Extract the [X, Y] coordinate from the center of the cell holding the provided text.  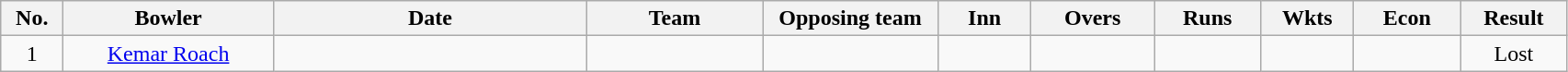
1 [32, 54]
Team [675, 18]
Result [1514, 18]
Runs [1208, 18]
Bowler [169, 18]
Opposing team [851, 18]
Lost [1514, 54]
Date [430, 18]
Wkts [1307, 18]
No. [32, 18]
Inn [985, 18]
Kemar Roach [169, 54]
Econ [1407, 18]
Overs [1093, 18]
